Detect which cell encompasses the target text, then output its [X, Y] center coordinate. 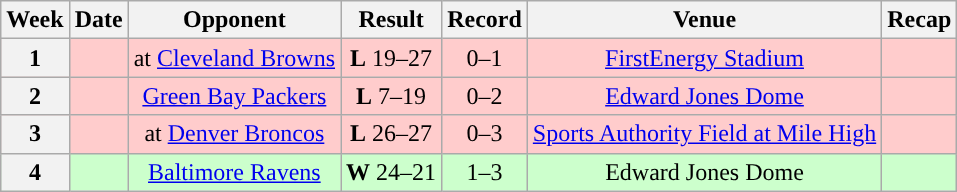
0–2 [485, 96]
3 [35, 134]
Venue [704, 20]
0–3 [485, 134]
4 [35, 172]
Baltimore Ravens [234, 172]
FirstEnergy Stadium [704, 58]
Opponent [234, 20]
Green Bay Packers [234, 96]
1 [35, 58]
W 24–21 [392, 172]
at Denver Broncos [234, 134]
L 19–27 [392, 58]
Week [35, 20]
2 [35, 96]
L 26–27 [392, 134]
Date [98, 20]
Sports Authority Field at Mile High [704, 134]
L 7–19 [392, 96]
Record [485, 20]
1–3 [485, 172]
Recap [920, 20]
0–1 [485, 58]
Result [392, 20]
at Cleveland Browns [234, 58]
